Scan for the cell matching the given text and deliver its [x, y] coordinate at center. 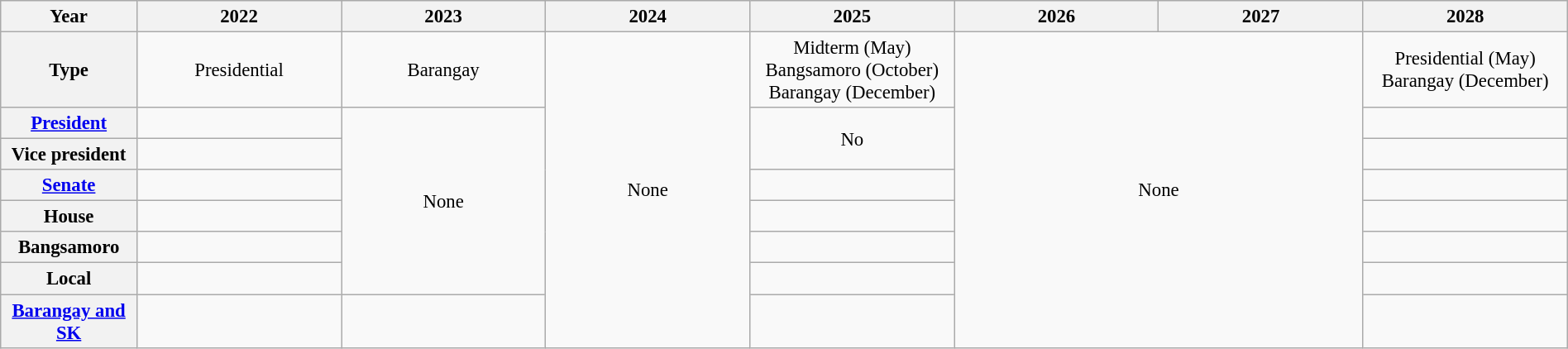
2027 [1260, 17]
President [69, 123]
Bangsamoro [69, 247]
2023 [443, 17]
2024 [648, 17]
House [69, 217]
Local [69, 279]
Year [69, 17]
Presidential [238, 69]
Type [69, 69]
Barangay [443, 69]
Vice president [69, 155]
No [852, 139]
2028 [1465, 17]
2025 [852, 17]
2022 [238, 17]
Presidential (May)Barangay (December) [1465, 69]
Barangay and SK [69, 321]
2026 [1057, 17]
Senate [69, 185]
Midterm (May)Bangsamoro (October)Barangay (December) [852, 69]
